Search for the cell housing the specified text and yield its [x, y] center coordinate. 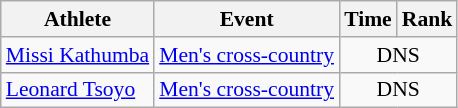
Leonard Tsoyo [78, 90]
Time [368, 19]
Event [246, 19]
Athlete [78, 19]
Missi Kathumba [78, 55]
Rank [428, 19]
